Scan for the cell matching the given text and deliver its (x, y) coordinate at center. 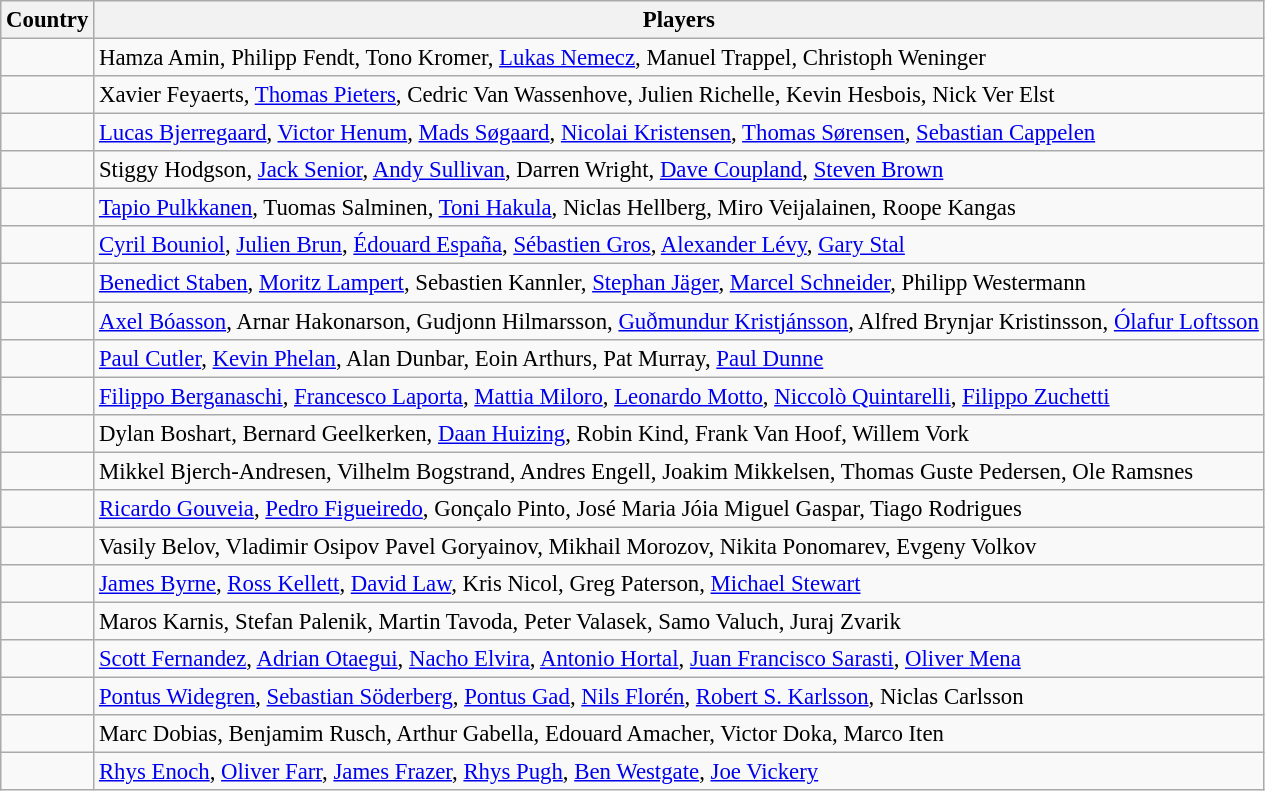
Lucas Bjerregaard, Victor Henum, Mads Søgaard, Nicolai Kristensen, Thomas Sørensen, Sebastian Cappelen (679, 133)
Ricardo Gouveia, Pedro Figueiredo, Gonçalo Pinto, José Maria Jóia Miguel Gaspar, Tiago Rodrigues (679, 509)
Dylan Boshart, Bernard Geelkerken, Daan Huizing, Robin Kind, Frank Van Hoof, Willem Vork (679, 433)
Country (48, 20)
Mikkel Bjerch-Andresen, Vilhelm Bogstrand, Andres Engell, Joakim Mikkelsen, Thomas Guste Pedersen, Ole Ramsnes (679, 471)
Tapio Pulkkanen, Tuomas Salminen, Toni Hakula, Niclas Hellberg, Miro Veijalainen, Roope Kangas (679, 208)
Paul Cutler, Kevin Phelan, Alan Dunbar, Eoin Arthurs, Pat Murray, Paul Dunne (679, 358)
Cyril Bouniol, Julien Brun, Édouard España, Sébastien Gros, Alexander Lévy, Gary Stal (679, 245)
Stiggy Hodgson, Jack Senior, Andy Sullivan, Darren Wright, Dave Coupland, Steven Brown (679, 170)
Filippo Berganaschi, Francesco Laporta, Mattia Miloro, Leonardo Motto, Niccolò Quintarelli, Filippo Zuchetti (679, 396)
James Byrne, Ross Kellett, David Law, Kris Nicol, Greg Paterson, Michael Stewart (679, 584)
Maros Karnis, Stefan Palenik, Martin Tavoda, Peter Valasek, Samo Valuch, Juraj Zvarik (679, 621)
Axel Bóasson, Arnar Hakonarson, Gudjonn Hilmarsson, Guðmundur Kristjánsson, Alfred Brynjar Kristinsson, Ólafur Loftsson (679, 321)
Players (679, 20)
Pontus Widegren, Sebastian Söderberg, Pontus Gad, Nils Florén, Robert S. Karlsson, Niclas Carlsson (679, 697)
Xavier Feyaerts, Thomas Pieters, Cedric Van Wassenhove, Julien Richelle, Kevin Hesbois, Nick Ver Elst (679, 95)
Marc Dobias, Benjamim Rusch, Arthur Gabella, Edouard Amacher, Victor Doka, Marco Iten (679, 734)
Benedict Staben, Moritz Lampert, Sebastien Kannler, Stephan Jäger, Marcel Schneider, Philipp Westermann (679, 283)
Vasily Belov, Vladimir Osipov Pavel Goryainov, Mikhail Morozov, Nikita Ponomarev, Evgeny Volkov (679, 546)
Rhys Enoch, Oliver Farr, James Frazer, Rhys Pugh, Ben Westgate, Joe Vickery (679, 772)
Hamza Amin, Philipp Fendt, Tono Kromer, Lukas Nemecz, Manuel Trappel, Christoph Weninger (679, 58)
Scott Fernandez, Adrian Otaegui, Nacho Elvira, Antonio Hortal, Juan Francisco Sarasti, Oliver Mena (679, 659)
